Return the [X, Y] coordinate for the center point of the cell that contains the specified text.  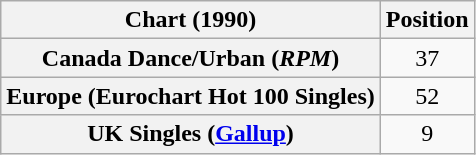
UK Singles (Gallup) [191, 134]
52 [427, 96]
Canada Dance/Urban (RPM) [191, 58]
Position [427, 20]
9 [427, 134]
37 [427, 58]
Europe (Eurochart Hot 100 Singles) [191, 96]
Chart (1990) [191, 20]
